Determine the (x, y) coordinate at the center of the cell enclosing the given text.  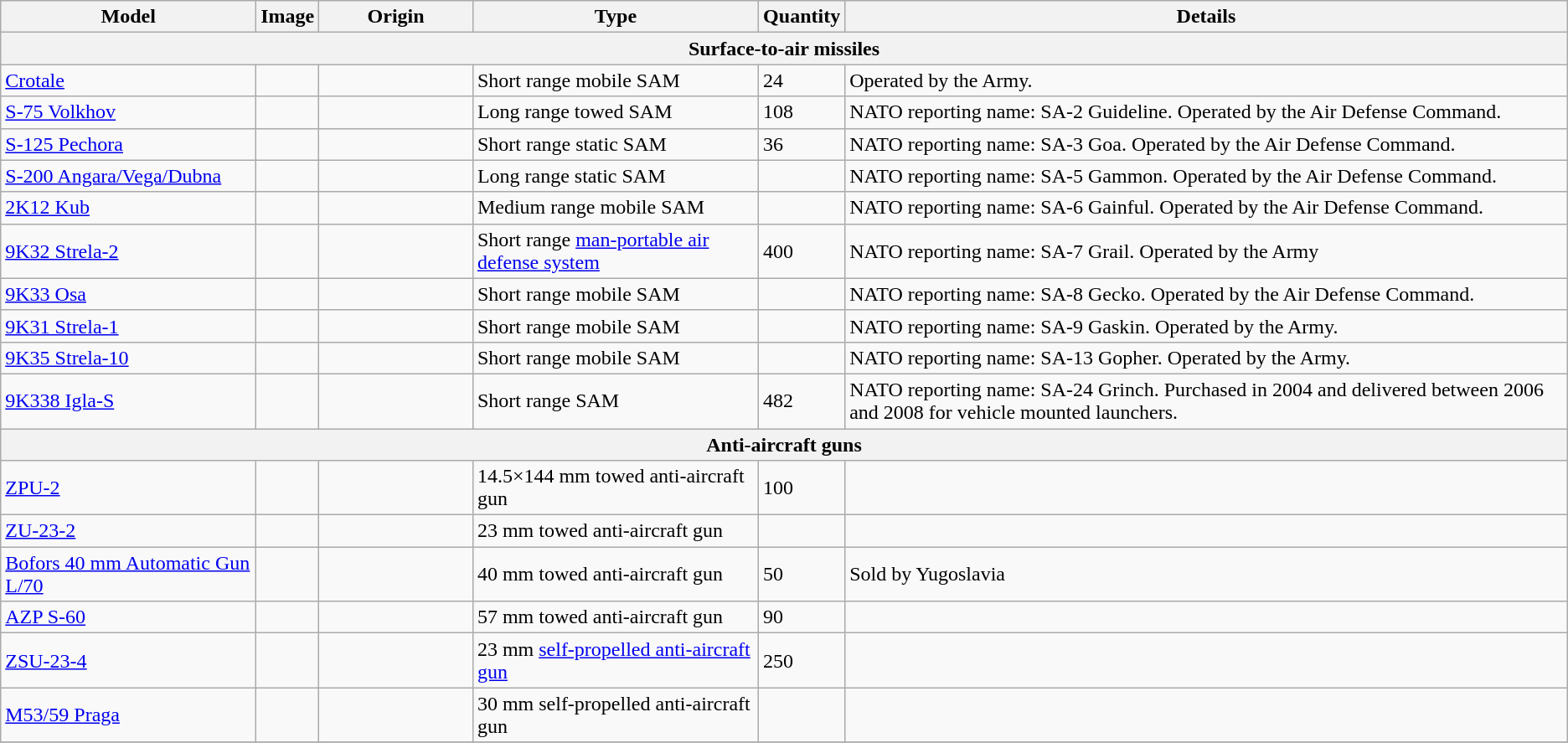
40 mm towed anti-aircraft gun (615, 575)
Short range SAM (615, 400)
9K338 Igla-S (129, 400)
9K35 Strela-10 (129, 358)
NATO reporting name: SA-3 Goa. Operated by the Air Defense Command. (1206, 144)
400 (802, 251)
9K33 Osa (129, 294)
Long range static SAM (615, 176)
Long range towed SAM (615, 112)
23 mm towed anti-aircraft gun (615, 531)
108 (802, 112)
Model (129, 17)
NATO reporting name: SA-8 Gecko. Operated by the Air Defense Command. (1206, 294)
NATO reporting name: SA-24 Grinch. Purchased in 2004 and delivered between 2006 and 2008 for vehicle mounted launchers. (1206, 400)
NATO reporting name: SA-5 Gammon. Operated by the Air Defense Command. (1206, 176)
14.5×144 mm towed anti-aircraft gun (615, 488)
Bofors 40 mm Automatic Gun L/70 (129, 575)
57 mm towed anti-aircraft gun (615, 617)
50 (802, 575)
ZSU-23-4 (129, 660)
ZU-23-2 (129, 531)
36 (802, 144)
Type (615, 17)
9K31 Strela-1 (129, 326)
AZP S-60 (129, 617)
100 (802, 488)
30 mm self-propelled anti-aircraft gun (615, 715)
NATO reporting name: SA-13 Gopher. Operated by the Army. (1206, 358)
Short range man-portable air defense system (615, 251)
482 (802, 400)
Surface-to-air missiles (784, 49)
250 (802, 660)
Quantity (802, 17)
Origin (396, 17)
90 (802, 617)
Sold by Yugoslavia (1206, 575)
23 mm self-propelled anti-aircraft gun (615, 660)
NATO reporting name: SA-7 Grail. Operated by the Army (1206, 251)
Operated by the Army. (1206, 80)
9K32 Strela-2 (129, 251)
NATO reporting name: SA-6 Gainful. Operated by the Air Defense Command. (1206, 208)
S-75 Volkhov (129, 112)
2K12 Kub (129, 208)
Medium range mobile SAM (615, 208)
Short range static SAM (615, 144)
24 (802, 80)
NATO reporting name: SA-2 Guideline. Operated by the Air Defense Command. (1206, 112)
Anti-aircraft guns (784, 445)
M53/59 Praga (129, 715)
Crotale (129, 80)
ZPU-2 (129, 488)
Details (1206, 17)
S-125 Pechora (129, 144)
NATO reporting name: SA-9 Gaskin. Operated by the Army. (1206, 326)
Image (288, 17)
S-200 Angara/Vega/Dubna (129, 176)
